From the cell containing the given text, extract its center point as (X, Y) coordinate. 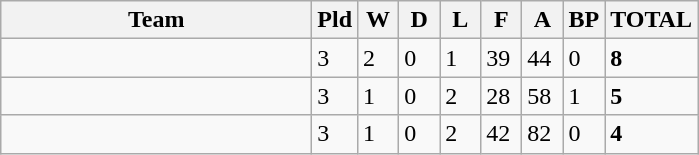
Pld (335, 20)
BP (584, 20)
W (378, 20)
8 (652, 58)
5 (652, 96)
Team (156, 20)
58 (542, 96)
28 (502, 96)
A (542, 20)
82 (542, 134)
42 (502, 134)
L (460, 20)
D (420, 20)
39 (502, 58)
F (502, 20)
44 (542, 58)
4 (652, 134)
TOTAL (652, 20)
